Scan for the cell matching the given text and deliver its (X, Y) coordinate at center. 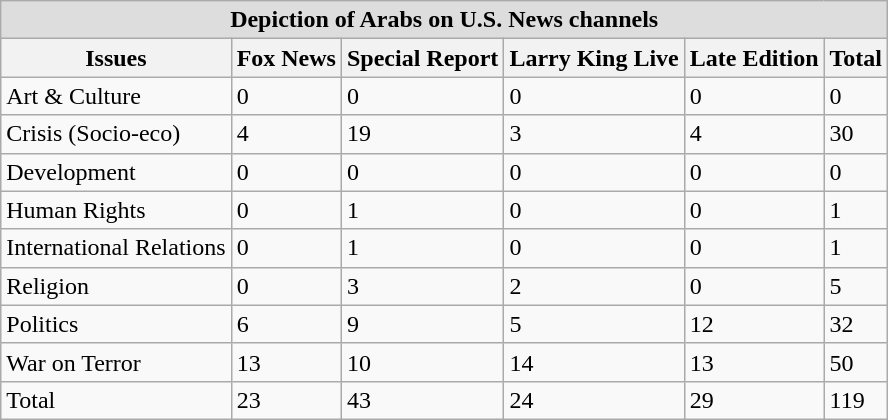
12 (754, 324)
32 (856, 324)
Late Edition (754, 58)
19 (422, 134)
Crisis (Socio-eco) (116, 134)
Development (116, 172)
Larry King Live (594, 58)
Depiction of Arabs on U.S. News channels (444, 20)
6 (286, 324)
9 (422, 324)
Human Rights (116, 210)
International Relations (116, 248)
War on Terror (116, 362)
43 (422, 400)
10 (422, 362)
14 (594, 362)
29 (754, 400)
Politics (116, 324)
119 (856, 400)
Issues (116, 58)
2 (594, 286)
50 (856, 362)
24 (594, 400)
23 (286, 400)
Art & Culture (116, 96)
Fox News (286, 58)
Special Report (422, 58)
30 (856, 134)
Religion (116, 286)
